Return the [X, Y] coordinate for the center point of the cell that contains the specified text.  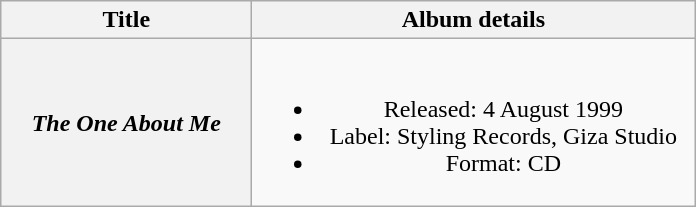
Title [126, 20]
Released: 4 August 1999Label: Styling Records, Giza StudioFormat: CD [474, 122]
The One About Me [126, 122]
Album details [474, 20]
